Identify which cell holds the provided text, then report its [x, y] central coordinate. 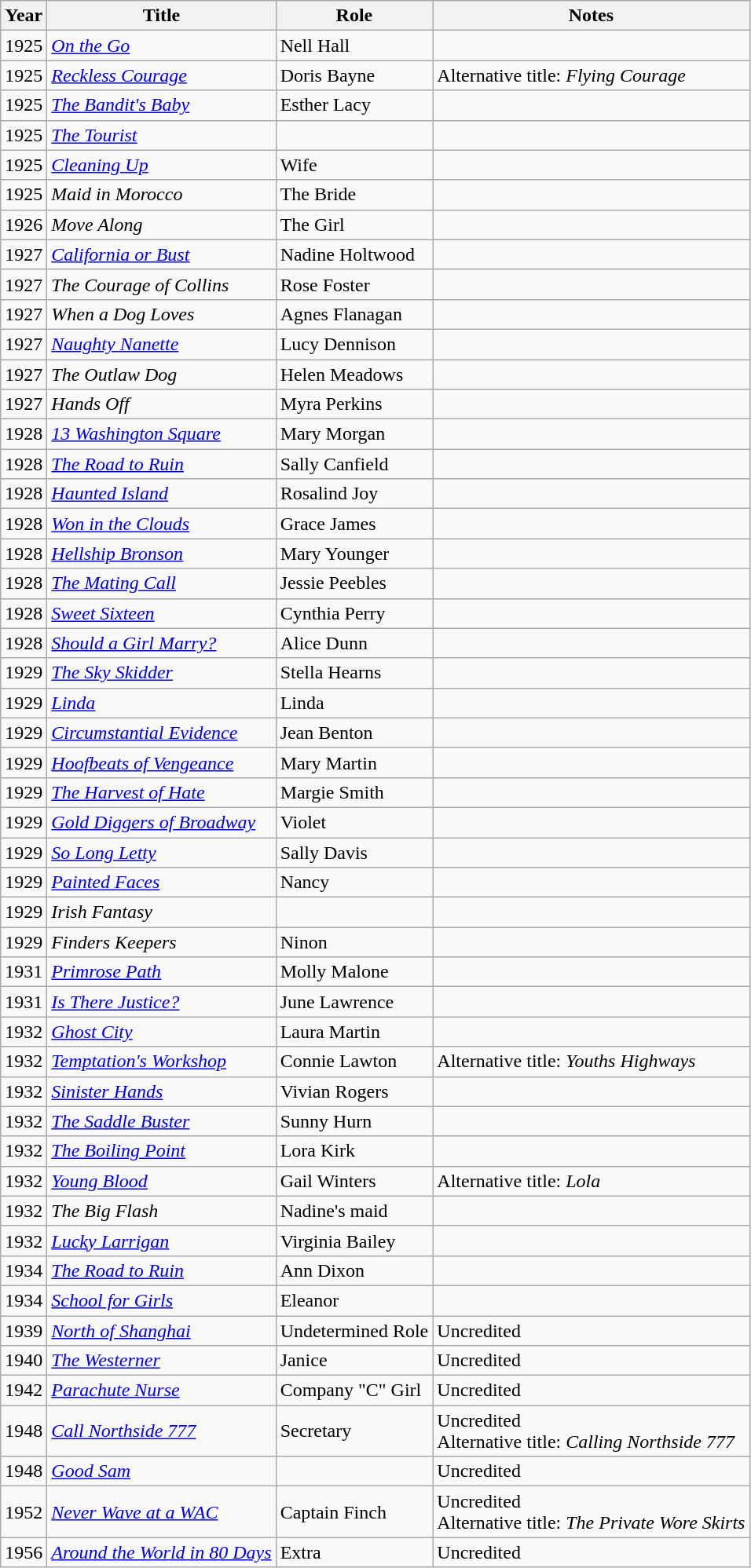
The Harvest of Hate [162, 792]
1926 [24, 225]
Mary Younger [354, 554]
The Boiling Point [162, 1151]
Call Northside 777 [162, 1431]
The Bride [354, 195]
Extra [354, 1552]
Is There Justice? [162, 1002]
The Westerner [162, 1361]
Myra Perkins [354, 404]
Jean Benton [354, 733]
Nadine Holtwood [354, 254]
The Sky Skidder [162, 673]
The Outlaw Dog [162, 375]
Margie Smith [354, 792]
Jessie Peebles [354, 583]
Naughty Nanette [162, 344]
Circumstantial Evidence [162, 733]
Doris Bayne [354, 75]
Temptation's Workshop [162, 1062]
Nell Hall [354, 46]
Nancy [354, 883]
Ghost City [162, 1032]
1942 [24, 1391]
Gold Diggers of Broadway [162, 822]
Stella Hearns [354, 673]
The Saddle Buster [162, 1121]
Never Wave at a WAC [162, 1512]
Alternative title: Lola [591, 1181]
The Girl [354, 225]
Cynthia Perry [354, 613]
Helen Meadows [354, 375]
When a Dog Loves [162, 314]
Undetermined Role [354, 1331]
June Lawrence [354, 1002]
Sweet Sixteen [162, 613]
Rosalind Joy [354, 494]
Finders Keepers [162, 942]
Agnes Flanagan [354, 314]
Parachute Nurse [162, 1391]
Hands Off [162, 404]
Wife [354, 165]
Haunted Island [162, 494]
Sinister Hands [162, 1091]
Secretary [354, 1431]
Nadine's maid [354, 1211]
Reckless Courage [162, 75]
Company "C" Girl [354, 1391]
Primrose Path [162, 972]
Lucy Dennison [354, 344]
Violet [354, 822]
Lora Kirk [354, 1151]
Ninon [354, 942]
Move Along [162, 225]
1939 [24, 1331]
The Courage of Collins [162, 284]
Alternative title: Youths Highways [591, 1062]
1952 [24, 1512]
So Long Letty [162, 852]
Should a Girl Marry? [162, 643]
Mary Martin [354, 762]
Young Blood [162, 1181]
Hellship Bronson [162, 554]
Sally Canfield [354, 464]
North of Shanghai [162, 1331]
13 Washington Square [162, 434]
Molly Malone [354, 972]
Role [354, 16]
The Tourist [162, 135]
Painted Faces [162, 883]
Sally Davis [354, 852]
Laura Martin [354, 1032]
Hoofbeats of Vengeance [162, 762]
1940 [24, 1361]
Won in the Clouds [162, 524]
Mary Morgan [354, 434]
Sunny Hurn [354, 1121]
1956 [24, 1552]
Esther Lacy [354, 105]
Vivian Rogers [354, 1091]
Irish Fantasy [162, 912]
California or Bust [162, 254]
Alice Dunn [354, 643]
Virginia Bailey [354, 1241]
UncreditedAlternative title: The Private Wore Skirts [591, 1512]
Eleanor [354, 1300]
Good Sam [162, 1471]
Alternative title: Flying Courage [591, 75]
Year [24, 16]
Maid in Morocco [162, 195]
Title [162, 16]
Captain Finch [354, 1512]
Around the World in 80 Days [162, 1552]
Notes [591, 16]
Janice [354, 1361]
Grace James [354, 524]
School for Girls [162, 1300]
Cleaning Up [162, 165]
Lucky Larrigan [162, 1241]
Connie Lawton [354, 1062]
The Bandit's Baby [162, 105]
Rose Foster [354, 284]
On the Go [162, 46]
The Mating Call [162, 583]
Gail Winters [354, 1181]
The Big Flash [162, 1211]
UncreditedAlternative title: Calling Northside 777 [591, 1431]
Ann Dixon [354, 1270]
